Return the [x, y] coordinate for the center point of the cell that contains the specified text.  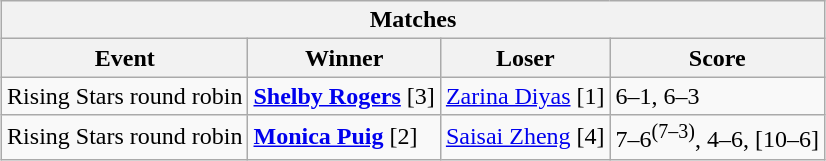
6–1, 6–3 [717, 96]
Saisai Zheng [4] [525, 138]
7–6(7–3), 4–6, [10–6] [717, 138]
Zarina Diyas [1] [525, 96]
Monica Puig [2] [344, 138]
Winner [344, 58]
Event [125, 58]
Shelby Rogers [3] [344, 96]
Score [717, 58]
Matches [414, 20]
Loser [525, 58]
